Find where the given text appears and provide that cell's center as (X, Y) coordinate. 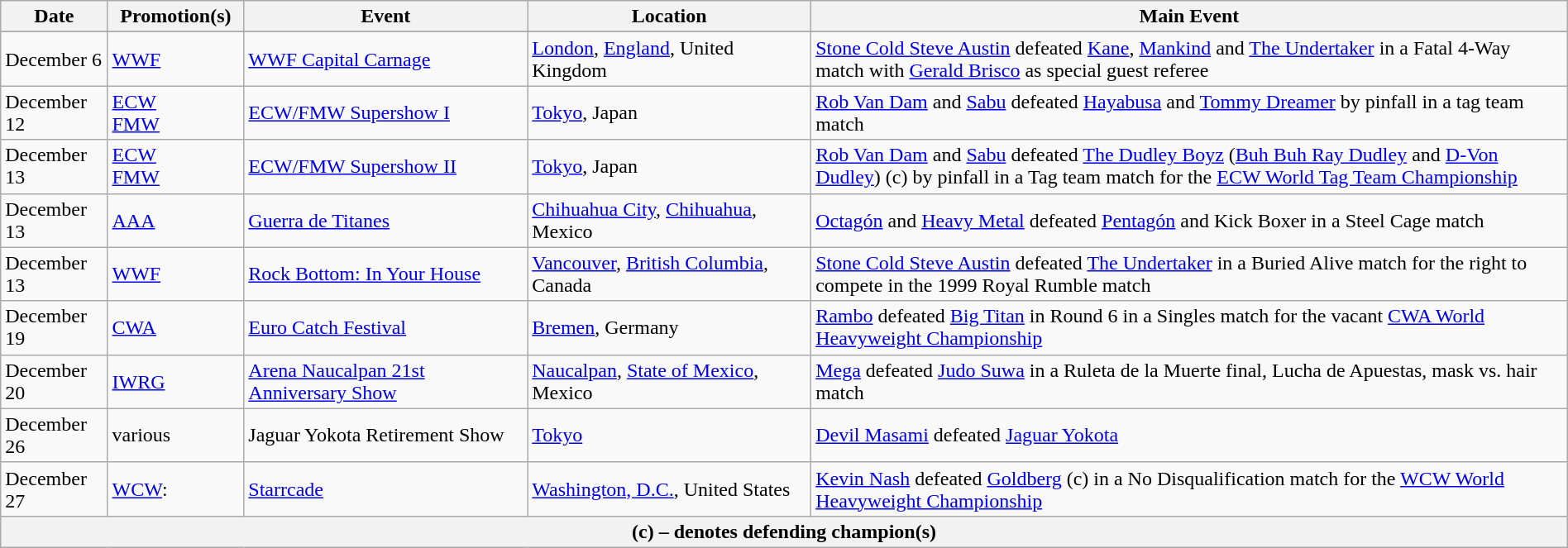
Octagón and Heavy Metal defeated Pentagón and Kick Boxer in a Steel Cage match (1189, 220)
(c) – denotes defending champion(s) (784, 531)
Euro Catch Festival (385, 327)
December 19 (55, 327)
Kevin Nash defeated Goldberg (c) in a No Disqualification match for the WCW World Heavyweight Championship (1189, 489)
Event (385, 17)
ECW/FMW Supershow I (385, 112)
Vancouver, British Columbia, Canada (670, 274)
Mega defeated Judo Suwa in a Ruleta de la Muerte final, Lucha de Apuestas, mask vs. hair match (1189, 382)
Starrcade (385, 489)
Promotion(s) (175, 17)
WCW: (175, 489)
Jaguar Yokota Retirement Show (385, 435)
December 12 (55, 112)
Date (55, 17)
Devil Masami defeated Jaguar Yokota (1189, 435)
Guerra de Titanes (385, 220)
WWF Capital Carnage (385, 60)
December 20 (55, 382)
Tokyo (670, 435)
Rambo defeated Big Titan in Round 6 in a Singles match for the vacant CWA World Heavyweight Championship (1189, 327)
December 27 (55, 489)
Rob Van Dam and Sabu defeated Hayabusa and Tommy Dreamer by pinfall in a tag team match (1189, 112)
Naucalpan, State of Mexico, Mexico (670, 382)
Location (670, 17)
London, England, United Kingdom (670, 60)
Bremen, Germany (670, 327)
December 26 (55, 435)
Main Event (1189, 17)
Arena Naucalpan 21st Anniversary Show (385, 382)
ECW/FMW Supershow II (385, 167)
Rock Bottom: In Your House (385, 274)
AAA (175, 220)
various (175, 435)
IWRG (175, 382)
Stone Cold Steve Austin defeated Kane, Mankind and The Undertaker in a Fatal 4-Way match with Gerald Brisco as special guest referee (1189, 60)
Chihuahua City, Chihuahua, Mexico (670, 220)
Stone Cold Steve Austin defeated The Undertaker in a Buried Alive match for the right to compete in the 1999 Royal Rumble match (1189, 274)
Washington, D.C., United States (670, 489)
December 6 (55, 60)
CWA (175, 327)
